Search for the cell housing the specified text and yield its [x, y] center coordinate. 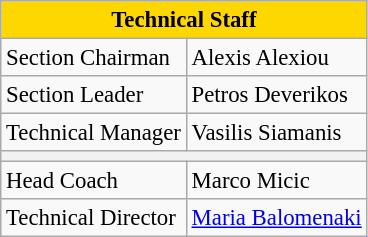
Petros Deverikos [276, 95]
Technical Manager [94, 133]
Section Chairman [94, 58]
Section Leader [94, 95]
Vasilis Siamanis [276, 133]
Marco Micic [276, 181]
Alexis Alexiou [276, 58]
Technical Staff [184, 20]
Head Coach [94, 181]
